Determine the (x, y) coordinate at the center of the cell enclosing the given text.  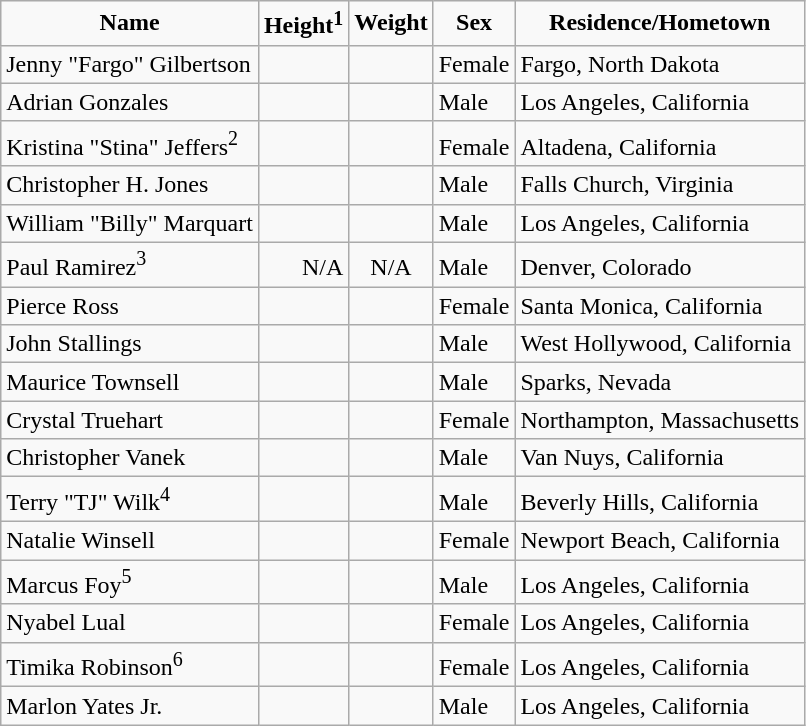
Falls Church, Virginia (660, 185)
William "Billy" Marquart (130, 223)
Crystal Truehart (130, 420)
Fargo, North Dakota (660, 64)
Nyabel Lual (130, 623)
Christopher Vanek (130, 458)
Kristina "Stina" Jeffers2 (130, 144)
Natalie Winsell (130, 541)
Height1 (303, 24)
Sparks, Nevada (660, 382)
Maurice Townsell (130, 382)
Adrian Gonzales (130, 102)
Altadena, California (660, 144)
Beverly Hills, California (660, 500)
Pierce Ross (130, 306)
Van Nuys, California (660, 458)
Sex (474, 24)
Christopher H. Jones (130, 185)
Jenny "Fargo" Gilbertson (130, 64)
Paul Ramirez3 (130, 264)
Terry "TJ" Wilk4 (130, 500)
John Stallings (130, 344)
Denver, Colorado (660, 264)
Residence/Hometown (660, 24)
Marlon Yates Jr. (130, 706)
Santa Monica, California (660, 306)
Northampton, Massachusetts (660, 420)
West Hollywood, California (660, 344)
Newport Beach, California (660, 541)
Name (130, 24)
Weight (391, 24)
Marcus Foy5 (130, 582)
Timika Robinson6 (130, 664)
